Capture the cell that displays the provided text and extract its (x, y) central coordinate. 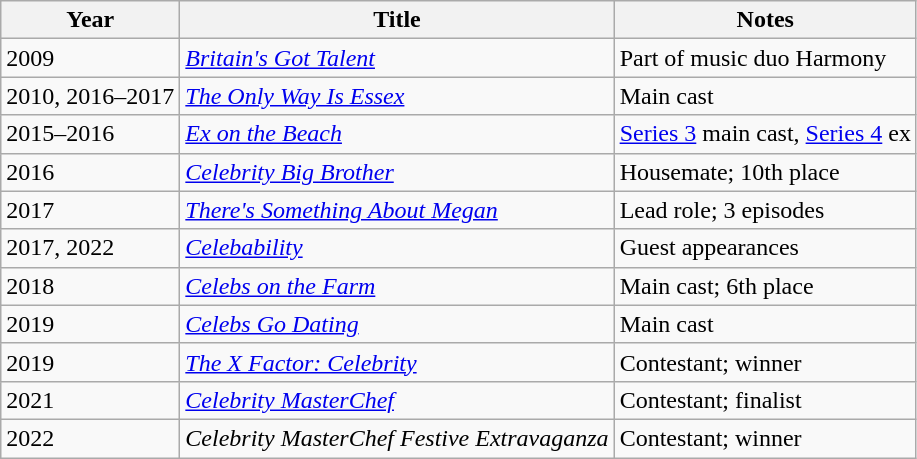
2009 (90, 58)
Celebrity Big Brother (397, 172)
Part of music duo Harmony (765, 58)
2017 (90, 210)
Notes (765, 20)
Celebrity MasterChef Festive Extravaganza (397, 438)
Year (90, 20)
Main cast; 6th place (765, 286)
The Only Way Is Essex (397, 96)
2010, 2016–2017 (90, 96)
2017, 2022 (90, 248)
Celebrity MasterChef (397, 400)
Title (397, 20)
2022 (90, 438)
2016 (90, 172)
Celebs on the Farm (397, 286)
Housemate; 10th place (765, 172)
2021 (90, 400)
Guest appearances (765, 248)
Britain's Got Talent (397, 58)
Contestant; finalist (765, 400)
2015–2016 (90, 134)
2018 (90, 286)
Celebability (397, 248)
Series 3 main cast, Series 4 ex (765, 134)
There's Something About Megan (397, 210)
Celebs Go Dating (397, 324)
Ex on the Beach (397, 134)
The X Factor: Celebrity (397, 362)
Lead role; 3 episodes (765, 210)
